Determine the (x, y) coordinate at the center of the cell enclosing the given text.  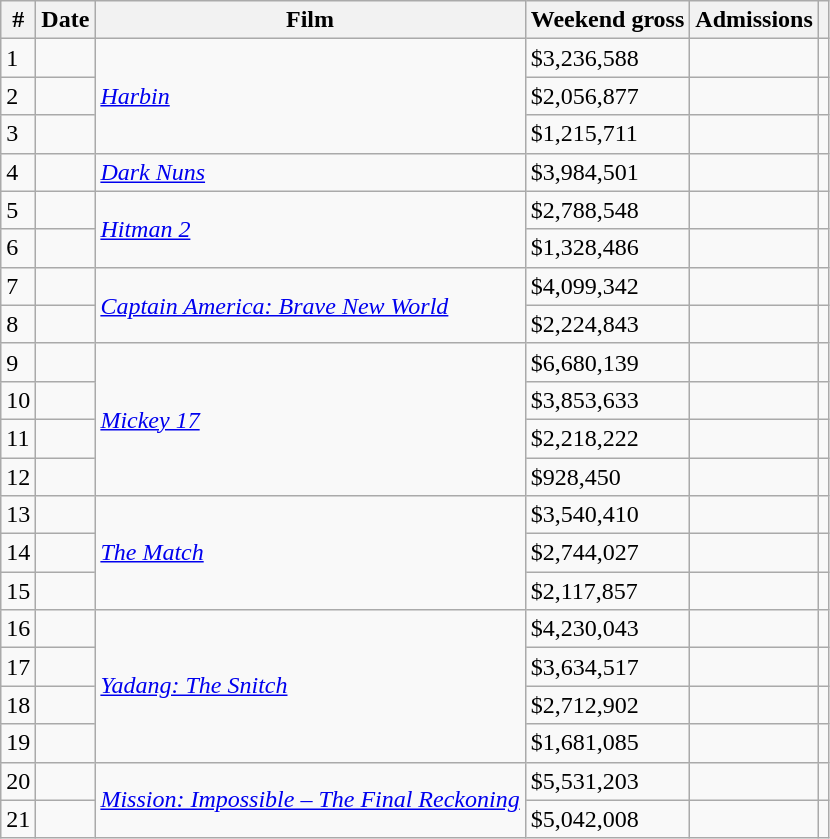
3 (18, 134)
The Match (310, 553)
$6,680,139 (608, 362)
Admissions (754, 20)
12 (18, 477)
17 (18, 667)
5 (18, 210)
$3,984,501 (608, 172)
$3,634,517 (608, 667)
$1,328,486 (608, 248)
$1,681,085 (608, 743)
$4,099,342 (608, 286)
$2,056,877 (608, 96)
Hitman 2 (310, 229)
Film (310, 20)
Mission: Impossible – The Final Reckoning (310, 800)
7 (18, 286)
20 (18, 781)
Captain America: Brave New World (310, 305)
21 (18, 819)
$1,215,711 (608, 134)
16 (18, 629)
11 (18, 438)
# (18, 20)
$3,853,633 (608, 400)
10 (18, 400)
Mickey 17 (310, 419)
15 (18, 591)
14 (18, 553)
$2,218,222 (608, 438)
$2,712,902 (608, 705)
Weekend gross (608, 20)
2 (18, 96)
6 (18, 248)
4 (18, 172)
Date (66, 20)
Harbin (310, 96)
$4,230,043 (608, 629)
$3,236,588 (608, 58)
9 (18, 362)
8 (18, 324)
$928,450 (608, 477)
18 (18, 705)
$5,042,008 (608, 819)
$2,788,548 (608, 210)
$2,744,027 (608, 553)
$2,117,857 (608, 591)
$2,224,843 (608, 324)
13 (18, 515)
$5,531,203 (608, 781)
Yadang: The Snitch (310, 686)
$3,540,410 (608, 515)
1 (18, 58)
Dark Nuns (310, 172)
19 (18, 743)
